Return the [x, y] coordinate for the center point of the cell that contains the specified text.  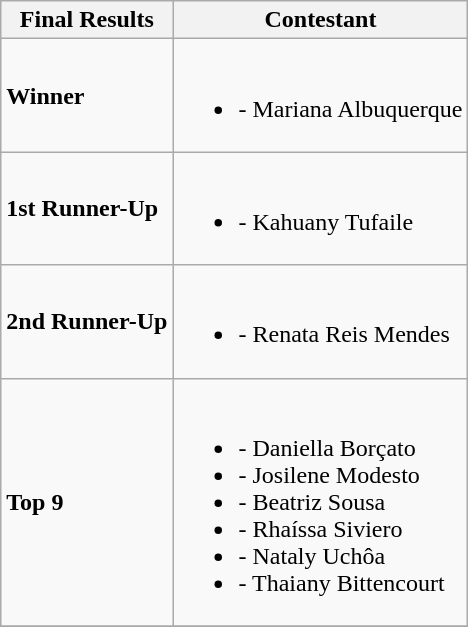
Top 9 [87, 502]
- Renata Reis Mendes [320, 322]
- Kahuany Tufaile [320, 208]
1st Runner-Up [87, 208]
Final Results [87, 20]
Winner [87, 96]
- Daniella Borçato - Josilene Modesto - Beatriz Sousa - Rhaíssa Siviero - Nataly Uchôa - Thaiany Bittencourt [320, 502]
- Mariana Albuquerque [320, 96]
2nd Runner-Up [87, 322]
Contestant [320, 20]
